Scan for the cell matching the given text and deliver its (X, Y) coordinate at center. 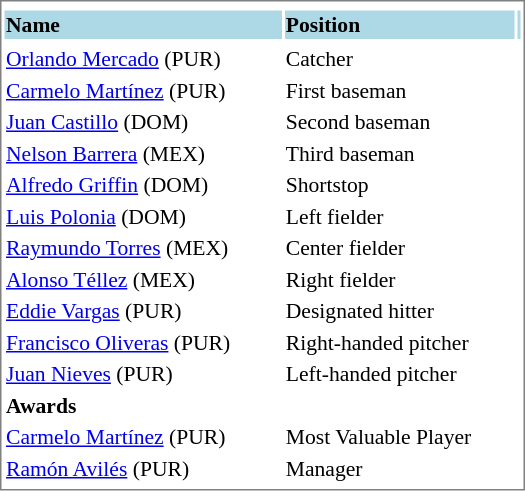
Left fielder (399, 216)
Juan Nieves (PUR) (142, 374)
Raymundo Torres (MEX) (142, 248)
Center fielder (399, 248)
Shortstop (399, 185)
Catcher (399, 59)
First baseman (399, 90)
Second baseman (399, 122)
Eddie Vargas (PUR) (142, 311)
Awards (142, 406)
Alonso Téllez (MEX) (142, 280)
Luis Polonia (DOM) (142, 216)
Position (399, 24)
Manager (399, 468)
Orlando Mercado (PUR) (142, 59)
Juan Castillo (DOM) (142, 122)
Right fielder (399, 280)
Francisco Oliveras (PUR) (142, 342)
Designated hitter (399, 311)
Nelson Barrera (MEX) (142, 154)
Right-handed pitcher (399, 342)
Most Valuable Player (399, 437)
Alfredo Griffin (DOM) (142, 185)
Ramón Avilés (PUR) (142, 468)
Name (142, 24)
Left-handed pitcher (399, 374)
Third baseman (399, 154)
